Output the (X, Y) coordinate of the center of the cell containing the given text.  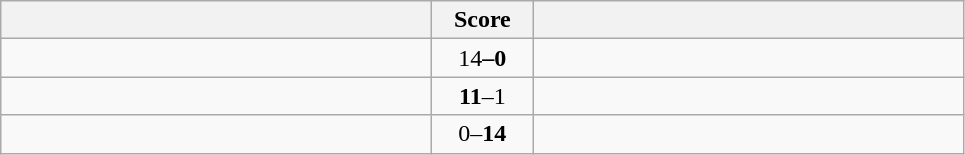
14–0 (482, 58)
11–1 (482, 96)
Score (482, 20)
0–14 (482, 134)
